Scan for the cell matching the given text and deliver its (x, y) coordinate at center. 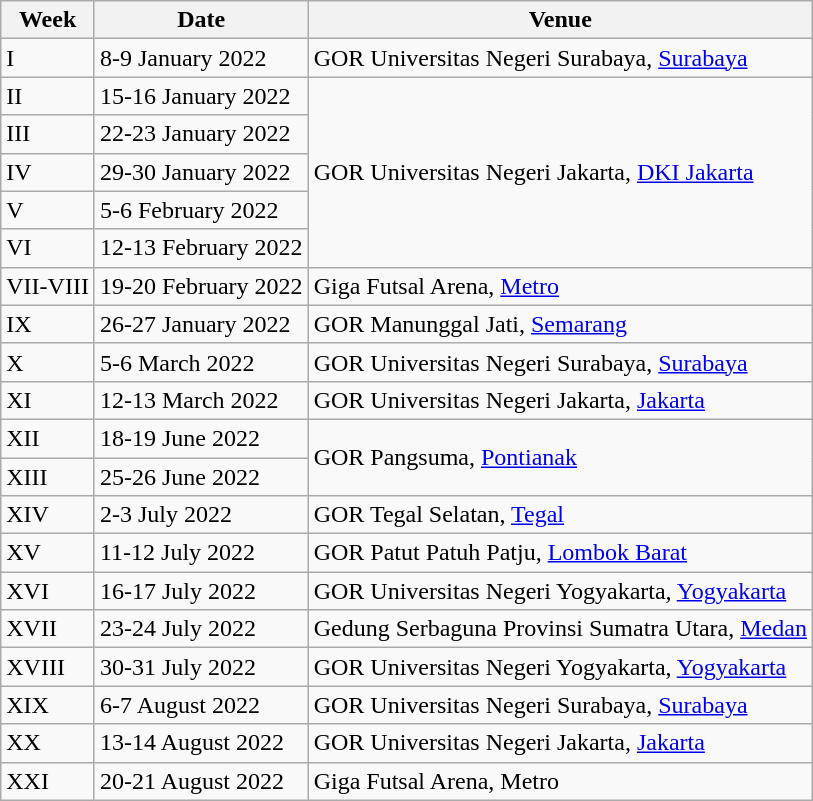
X (48, 362)
I (48, 58)
13-14 August 2022 (201, 743)
VI (48, 248)
30-31 July 2022 (201, 667)
IX (48, 324)
6-7 August 2022 (201, 705)
11-12 July 2022 (201, 553)
XIV (48, 515)
GOR Tegal Selatan, Tegal (560, 515)
12-13 March 2022 (201, 400)
Date (201, 20)
XII (48, 438)
Gedung Serbaguna Provinsi Sumatra Utara, Medan (560, 629)
GOR Universitas Negeri Jakarta, DKI Jakarta (560, 172)
23-24 July 2022 (201, 629)
GOR Manunggal Jati, Semarang (560, 324)
XV (48, 553)
20-21 August 2022 (201, 781)
18-19 June 2022 (201, 438)
V (48, 210)
Week (48, 20)
25-26 June 2022 (201, 477)
IV (48, 172)
8-9 January 2022 (201, 58)
XVIII (48, 667)
5-6 February 2022 (201, 210)
29-30 January 2022 (201, 172)
Venue (560, 20)
22-23 January 2022 (201, 134)
15-16 January 2022 (201, 96)
XIX (48, 705)
II (48, 96)
XI (48, 400)
16-17 July 2022 (201, 591)
GOR Patut Patuh Patju, Lombok Barat (560, 553)
12-13 February 2022 (201, 248)
5-6 March 2022 (201, 362)
GOR Pangsuma, Pontianak (560, 457)
2-3 July 2022 (201, 515)
XXI (48, 781)
XX (48, 743)
XVI (48, 591)
XIII (48, 477)
26-27 January 2022 (201, 324)
19-20 February 2022 (201, 286)
III (48, 134)
VII-VIII (48, 286)
XVII (48, 629)
